Output the (x, y) coordinate of the center of the cell containing the given text.  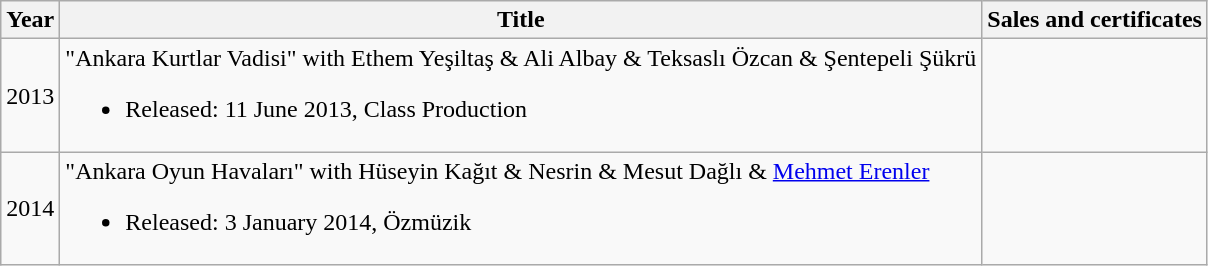
Year (30, 20)
2014 (30, 208)
2013 (30, 96)
Sales and certificates (1095, 20)
Title (521, 20)
"Ankara Oyun Havaları" with Hüseyin Kağıt & Nesrin & Mesut Dağlı & Mehmet ErenlerReleased: 3 January 2014, Özmüzik (521, 208)
"Ankara Kurtlar Vadisi" with Ethem Yeşiltaş & Ali Albay & Teksaslı Özcan & Şentepeli ŞükrüReleased: 11 June 2013, Class Production (521, 96)
